Identify which cell holds the provided text, then report its [X, Y] central coordinate. 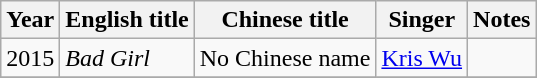
Notes [502, 20]
2015 [30, 58]
Kris Wu [422, 58]
Year [30, 20]
No Chinese name [285, 58]
English title [127, 20]
Bad Girl [127, 58]
Chinese title [285, 20]
Singer [422, 20]
